Scan for the cell matching the given text and deliver its (X, Y) coordinate at center. 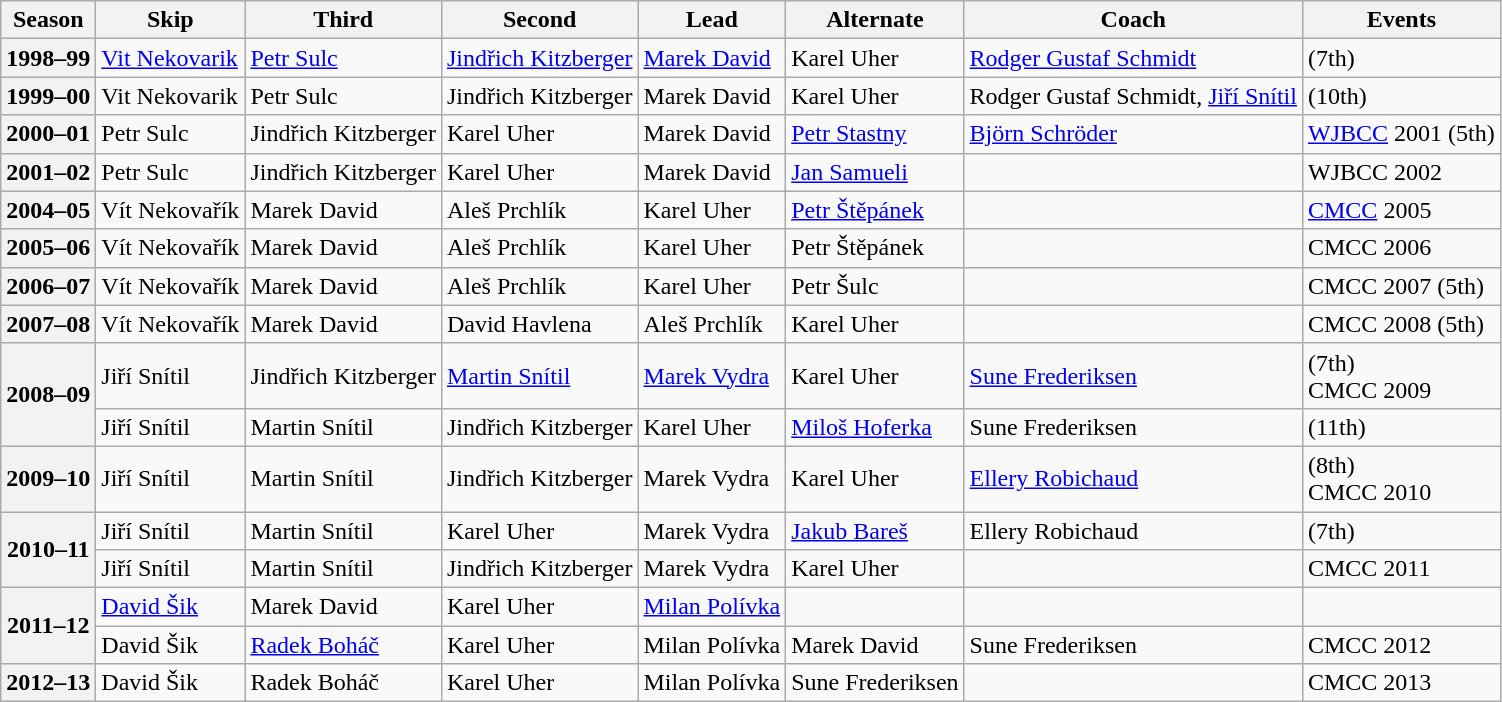
CMCC 2008 (5th) (1401, 324)
Petr Šulc (875, 286)
1998–99 (48, 58)
Second (540, 20)
Jakub Bareš (875, 531)
CMCC 2005 (1401, 210)
Third (344, 20)
2000–01 (48, 134)
Skip (170, 20)
2011–12 (48, 626)
Petr Stastny (875, 134)
2010–11 (48, 550)
Lead (712, 20)
(11th) (1401, 427)
Alternate (875, 20)
Season (48, 20)
Miloš Hoferka (875, 427)
2006–07 (48, 286)
David Havlena (540, 324)
WJBCC 2001 (5th) (1401, 134)
Events (1401, 20)
2009–10 (48, 478)
CMCC 2007 (5th) (1401, 286)
Rodger Gustaf Schmidt, Jiří Snítil (1133, 96)
2005–06 (48, 248)
2001–02 (48, 172)
Coach (1133, 20)
Björn Schröder (1133, 134)
(10th) (1401, 96)
CMCC 2013 (1401, 683)
CMCC 2011 (1401, 569)
WJBCC 2002 (1401, 172)
Rodger Gustaf Schmidt (1133, 58)
1999–00 (48, 96)
(8th)CMCC 2010 (1401, 478)
2012–13 (48, 683)
Jan Samueli (875, 172)
CMCC 2006 (1401, 248)
(7th)CMCC 2009 (1401, 376)
2008–09 (48, 394)
2007–08 (48, 324)
2004–05 (48, 210)
CMCC 2012 (1401, 645)
